Identify which cell holds the provided text, then report its [x, y] central coordinate. 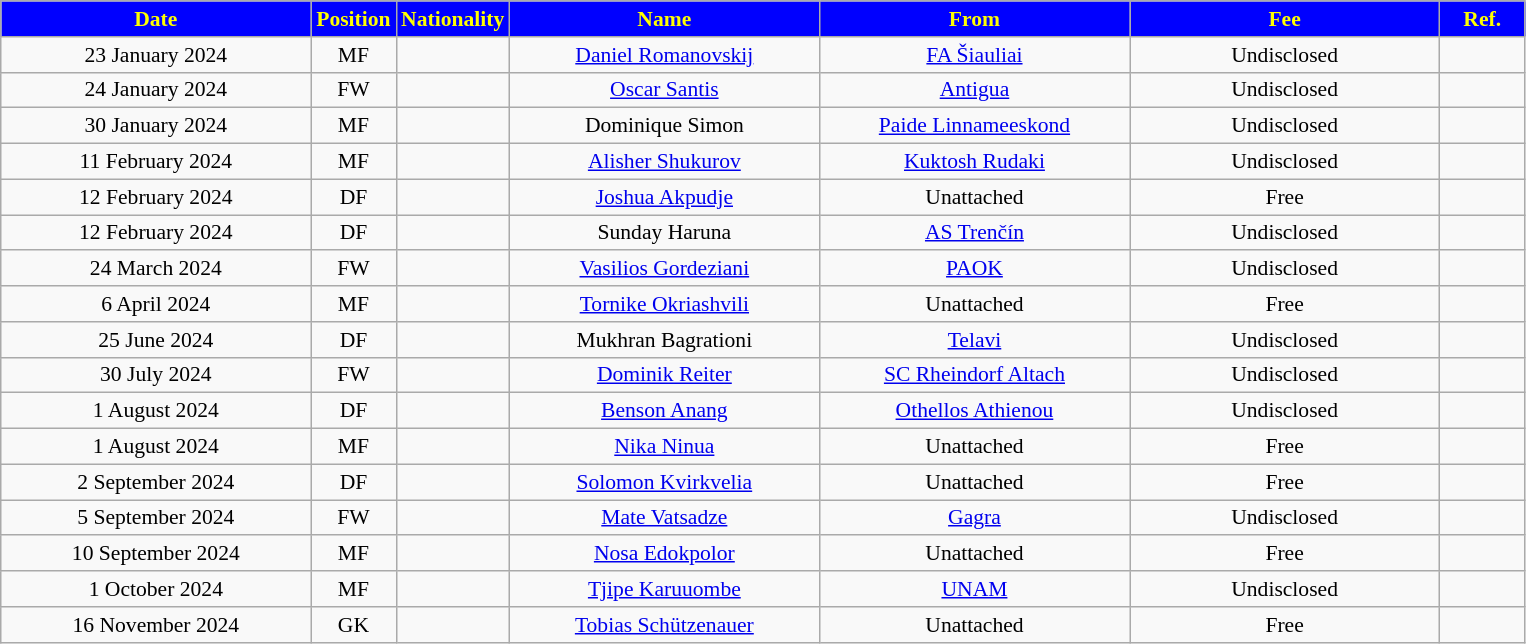
Position [354, 19]
Telavi [974, 340]
30 January 2024 [156, 126]
Antigua [974, 90]
24 January 2024 [156, 90]
Joshua Akpudje [664, 197]
Dominik Reiter [664, 375]
25 June 2024 [156, 340]
6 April 2024 [156, 304]
Mukhran Bagrationi [664, 340]
Date [156, 19]
23 January 2024 [156, 55]
Mate Vatsadze [664, 518]
Gagra [974, 518]
Name [664, 19]
1 October 2024 [156, 589]
From [974, 19]
Alisher Shukurov [664, 162]
Nika Ninua [664, 447]
GK [354, 625]
SC Rheindorf Altach [974, 375]
FA Šiauliai [974, 55]
Oscar Santis [664, 90]
Kuktosh Rudaki [974, 162]
5 September 2024 [156, 518]
24 March 2024 [156, 269]
Fee [1285, 19]
PAOK [974, 269]
30 July 2024 [156, 375]
Benson Anang [664, 411]
10 September 2024 [156, 554]
Tobias Schützenauer [664, 625]
11 February 2024 [156, 162]
Othellos Athienou [974, 411]
Dominique Simon [664, 126]
16 November 2024 [156, 625]
2 September 2024 [156, 482]
Daniel Romanovskij [664, 55]
Ref. [1482, 19]
Nosa Edokpolor [664, 554]
UNAM [974, 589]
AS Trenčín [974, 233]
Vasilios Gordeziani [664, 269]
Solomon Kvirkvelia [664, 482]
Sunday Haruna [664, 233]
Nationality [452, 19]
Tornike Okriashvili [664, 304]
Paide Linnameeskond [974, 126]
Tjipe Karuuombe [664, 589]
